Pinpoint the cell where the given text exists, returning its (X, Y) midpoint coordinate. 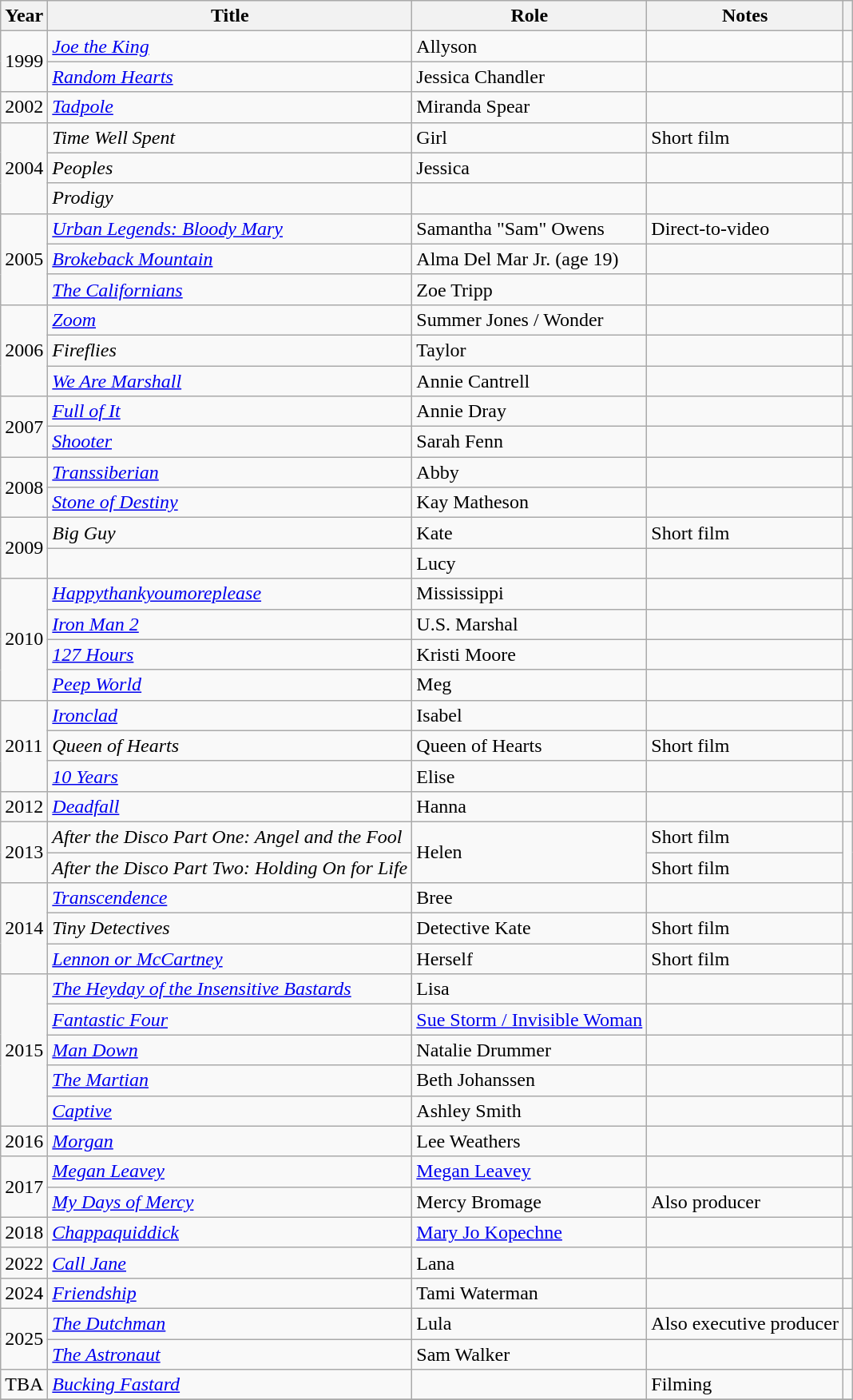
Transcendence (230, 898)
The Heyday of the Insensitive Bastards (230, 989)
Urban Legends: Bloody Mary (230, 229)
Joe the King (230, 46)
The Martian (230, 1080)
Stone of Destiny (230, 503)
10 Years (230, 776)
2014 (24, 929)
Year (24, 16)
Abby (530, 472)
Direct-to-video (745, 229)
Brokeback Mountain (230, 259)
The Dutchman (230, 1323)
Peoples (230, 168)
Fireflies (230, 350)
Lucy (530, 563)
1999 (24, 62)
2011 (24, 746)
127 Hours (230, 654)
2013 (24, 852)
Filming (745, 1385)
Zoom (230, 320)
2004 (24, 168)
Tiny Detectives (230, 929)
Lisa (530, 989)
2017 (24, 1187)
Annie Dray (530, 412)
Kay Matheson (530, 503)
2015 (24, 1050)
Girl (530, 137)
Time Well Spent (230, 137)
Also producer (745, 1202)
Natalie Drummer (530, 1050)
2025 (24, 1338)
After the Disco Part Two: Holding On for Life (230, 867)
2012 (24, 806)
Big Guy (230, 533)
Chappaquiddick (230, 1232)
Role (530, 16)
My Days of Mercy (230, 1202)
Fantastic Four (230, 1020)
Iron Man 2 (230, 624)
2009 (24, 548)
2002 (24, 107)
Annie Cantrell (530, 381)
Jessica Chandler (530, 77)
Elise (530, 776)
2024 (24, 1293)
Lula (530, 1323)
2018 (24, 1232)
Tami Waterman (530, 1293)
Sue Storm / Invisible Woman (530, 1020)
Also executive producer (745, 1323)
Lee Weathers (530, 1141)
Ashley Smith (530, 1111)
Call Jane (230, 1263)
Transsiberian (230, 472)
U.S. Marshal (530, 624)
2006 (24, 350)
Deadfall (230, 806)
2010 (24, 639)
Summer Jones / Wonder (530, 320)
Friendship (230, 1293)
Meg (530, 685)
Lennon or McCartney (230, 959)
Bucking Fastard (230, 1385)
2005 (24, 259)
Detective Kate (530, 929)
2008 (24, 487)
Bree (530, 898)
Captive (230, 1111)
Allyson (530, 46)
Mercy Bromage (530, 1202)
Miranda Spear (530, 107)
Morgan (230, 1141)
Isabel (530, 715)
Herself (530, 959)
Notes (745, 16)
Kristi Moore (530, 654)
Mary Jo Kopechne (530, 1232)
Ironclad (230, 715)
We Are Marshall (230, 381)
Tadpole (230, 107)
Sarah Fenn (530, 442)
Title (230, 16)
Man Down (230, 1050)
After the Disco Part One: Angel and the Fool (230, 837)
Taylor (530, 350)
2016 (24, 1141)
Helen (530, 852)
Mississippi (530, 594)
Hanna (530, 806)
Peep World (230, 685)
Beth Johanssen (530, 1080)
Shooter (230, 442)
The Californians (230, 289)
Random Hearts (230, 77)
2022 (24, 1263)
2007 (24, 427)
Happythankyoumoreplease (230, 594)
Full of It (230, 412)
Kate (530, 533)
TBA (24, 1385)
Samantha "Sam" Owens (530, 229)
The Astronaut (230, 1354)
Prodigy (230, 198)
Jessica (530, 168)
Zoe Tripp (530, 289)
Alma Del Mar Jr. (age 19) (530, 259)
Sam Walker (530, 1354)
Lana (530, 1263)
